Extract the [x, y] coordinate from the center of the cell holding the provided text.  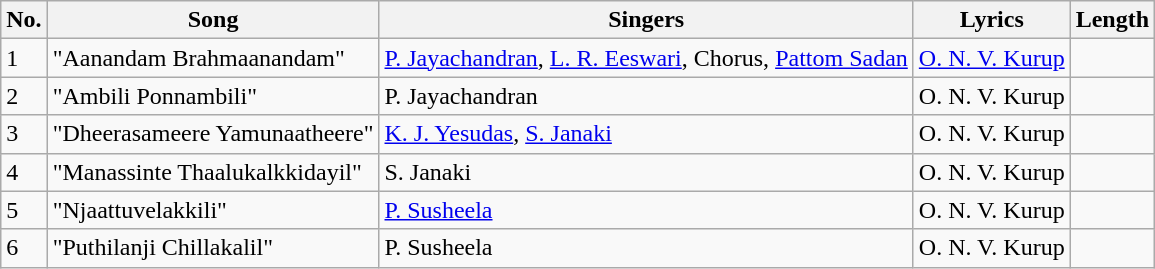
No. [24, 20]
P. Jayachandran [646, 96]
"Ambili Ponnambili" [213, 96]
2 [24, 96]
4 [24, 172]
Length [1112, 20]
1 [24, 58]
6 [24, 248]
5 [24, 210]
"Njaattuvelakkili" [213, 210]
"Manassinte Thaalukalkkidayil" [213, 172]
P. Jayachandran, L. R. Eeswari, Chorus, Pattom Sadan [646, 58]
"Dheerasameere Yamunaatheere" [213, 134]
"Puthilanji Chillakalil" [213, 248]
Singers [646, 20]
Lyrics [992, 20]
"Aanandam Brahmaanandam" [213, 58]
K. J. Yesudas, S. Janaki [646, 134]
Song [213, 20]
3 [24, 134]
S. Janaki [646, 172]
